Return the (X, Y) coordinate for the center point of the cell that contains the specified text.  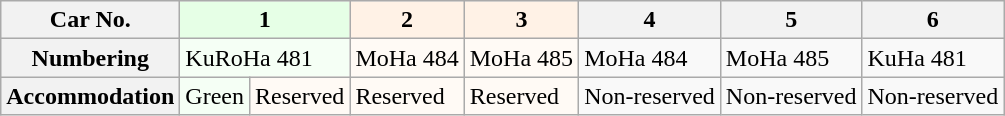
5 (791, 20)
6 (933, 20)
2 (407, 20)
KuRoHa 481 (265, 58)
Numbering (90, 58)
Accommodation (90, 96)
KuHa 481 (933, 58)
Green (215, 96)
1 (265, 20)
4 (650, 20)
3 (521, 20)
Car No. (90, 20)
